Identify which cell holds the provided text, then report its [X, Y] central coordinate. 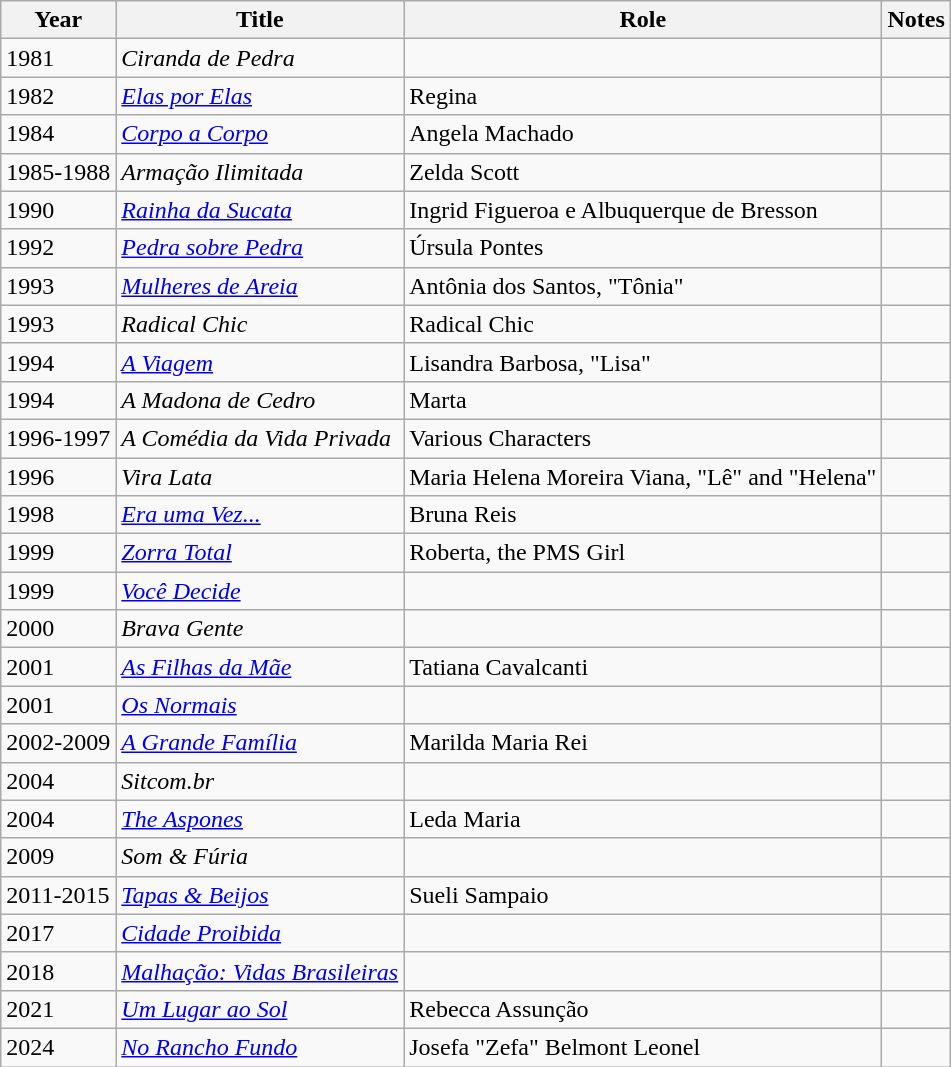
Lisandra Barbosa, "Lisa" [643, 362]
Era uma Vez... [260, 515]
A Comédia da Vida Privada [260, 438]
Leda Maria [643, 819]
Role [643, 20]
Year [58, 20]
Zorra Total [260, 553]
2018 [58, 971]
1982 [58, 96]
1992 [58, 248]
2000 [58, 629]
2009 [58, 857]
Ciranda de Pedra [260, 58]
2002-2009 [58, 743]
2017 [58, 933]
Vira Lata [260, 477]
2011-2015 [58, 895]
Malhação: Vidas Brasileiras [260, 971]
Roberta, the PMS Girl [643, 553]
Notes [916, 20]
Um Lugar ao Sol [260, 1009]
1990 [58, 210]
2021 [58, 1009]
Bruna Reis [643, 515]
1998 [58, 515]
Title [260, 20]
Sitcom.br [260, 781]
A Madona de Cedro [260, 400]
A Viagem [260, 362]
Regina [643, 96]
1985-1988 [58, 172]
Os Normais [260, 705]
Antônia dos Santos, "Tônia" [643, 286]
Som & Fúria [260, 857]
Ingrid Figueroa e Albuquerque de Bresson [643, 210]
Cidade Proibida [260, 933]
Various Characters [643, 438]
Elas por Elas [260, 96]
Zelda Scott [643, 172]
1996-1997 [58, 438]
Maria Helena Moreira Viana, "Lê" and "Helena" [643, 477]
A Grande Família [260, 743]
Angela Machado [643, 134]
Tapas & Beijos [260, 895]
Corpo a Corpo [260, 134]
1981 [58, 58]
Rainha da Sucata [260, 210]
Você Decide [260, 591]
Pedra sobre Pedra [260, 248]
Armação Ilimitada [260, 172]
Mulheres de Areia [260, 286]
Rebecca Assunção [643, 1009]
Úrsula Pontes [643, 248]
Brava Gente [260, 629]
Tatiana Cavalcanti [643, 667]
Josefa "Zefa" Belmont Leonel [643, 1047]
Marta [643, 400]
2024 [58, 1047]
Sueli Sampaio [643, 895]
Marilda Maria Rei [643, 743]
1996 [58, 477]
As Filhas da Mãe [260, 667]
The Aspones [260, 819]
No Rancho Fundo [260, 1047]
1984 [58, 134]
